Scan for the cell matching the given text and deliver its (X, Y) coordinate at center. 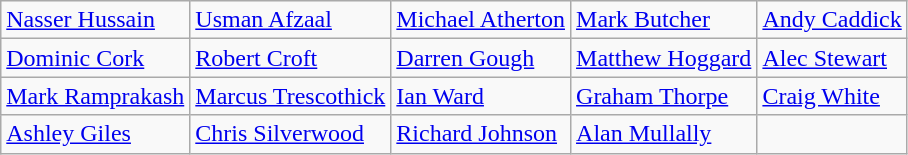
Nasser Hussain (96, 20)
Matthew Hoggard (664, 58)
Marcus Trescothick (290, 96)
Dominic Cork (96, 58)
Michael Atherton (481, 20)
Mark Butcher (664, 20)
Alec Stewart (832, 58)
Alan Mullally (664, 134)
Craig White (832, 96)
Usman Afzaal (290, 20)
Ashley Giles (96, 134)
Andy Caddick (832, 20)
Robert Croft (290, 58)
Chris Silverwood (290, 134)
Richard Johnson (481, 134)
Graham Thorpe (664, 96)
Ian Ward (481, 96)
Mark Ramprakash (96, 96)
Darren Gough (481, 58)
